Extract the (X, Y) coordinate from the center of the cell holding the provided text.  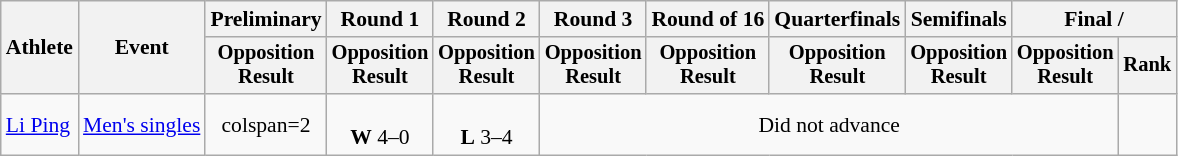
Semifinals (958, 19)
Round 1 (380, 19)
Preliminary (266, 19)
Men's singles (142, 124)
Athlete (40, 48)
Rank (1148, 66)
Li Ping (40, 124)
Round 3 (594, 19)
Did not advance (830, 124)
W 4–0 (380, 124)
Quarterfinals (837, 19)
Round 2 (486, 19)
Round of 16 (708, 19)
colspan=2 (266, 124)
Final / (1094, 19)
L 3–4 (486, 124)
Event (142, 48)
